For the text-containing cell, return its midpoint in [x, y] coordinate format. 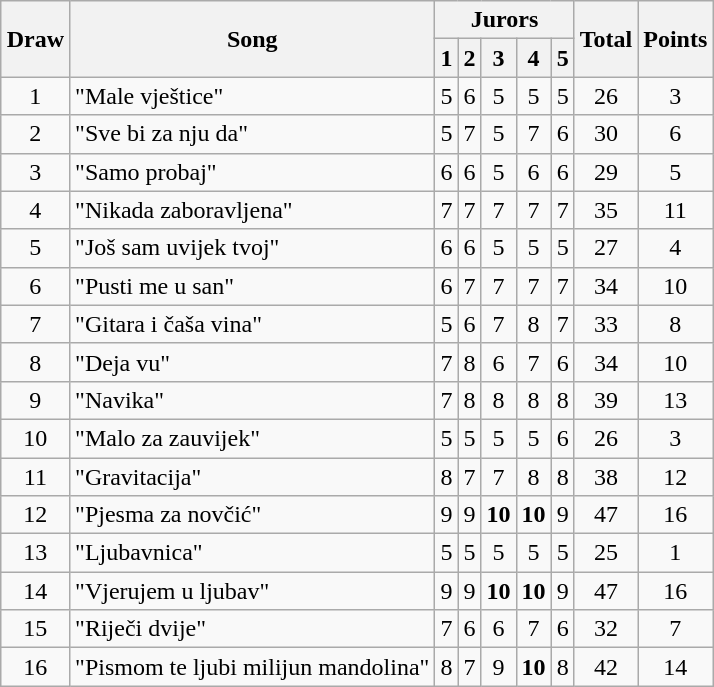
35 [606, 210]
38 [606, 477]
"Gravitacija" [252, 477]
30 [606, 134]
"Navika" [252, 400]
"Vjerujem u ljubav" [252, 591]
32 [606, 629]
"Malo za zauvijek" [252, 438]
"Još sam uvijek tvoj" [252, 248]
"Pjesma za novčić" [252, 515]
"Nikada zaboravljena" [252, 210]
Song [252, 39]
15 [35, 629]
"Pusti me u san" [252, 286]
"Sve bi za nju da" [252, 134]
"Male vještice" [252, 96]
Draw [35, 39]
Total [606, 39]
39 [606, 400]
"Gitara i čaša vina" [252, 324]
29 [606, 172]
27 [606, 248]
"Pismom te ljubi milijun mandolina" [252, 667]
"Deja vu" [252, 362]
Jurors [504, 20]
42 [606, 667]
25 [606, 553]
Points [676, 39]
"Samo probaj" [252, 172]
"Ljubavnica" [252, 553]
"Riječi dvije" [252, 629]
33 [606, 324]
